Find where the given text appears and provide that cell's center as (X, Y) coordinate. 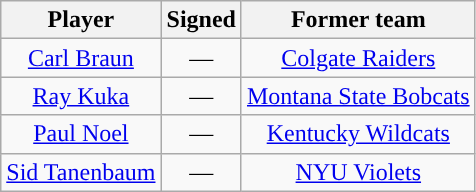
Ray Kuka (81, 96)
Player (81, 20)
Paul Noel (81, 134)
Sid Tanenbaum (81, 172)
Former team (358, 20)
Colgate Raiders (358, 58)
Carl Braun (81, 58)
NYU Violets (358, 172)
Montana State Bobcats (358, 96)
Signed (201, 20)
Kentucky Wildcats (358, 134)
